From the cell containing the given text, extract its center point as [x, y] coordinate. 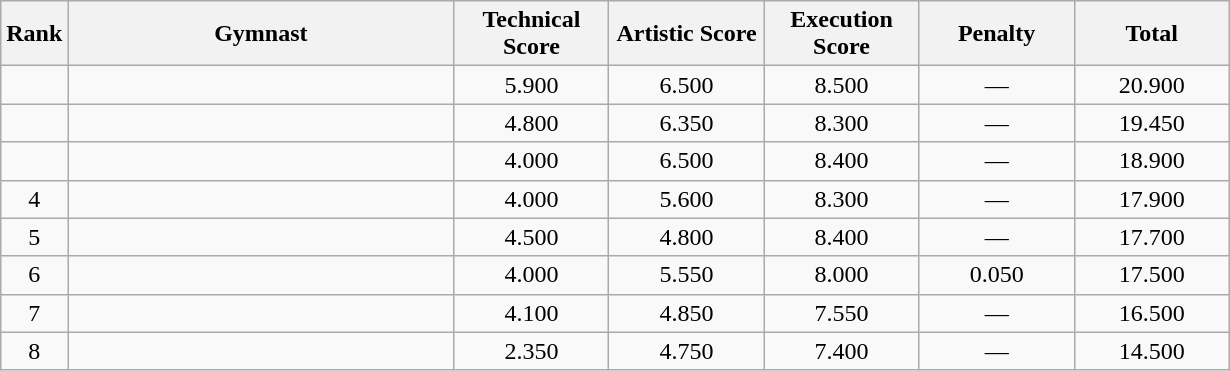
Penalty [996, 34]
17.900 [1152, 199]
18.900 [1152, 161]
5 [34, 237]
6.350 [686, 123]
7 [34, 313]
5.550 [686, 275]
16.500 [1152, 313]
Rank [34, 34]
20.900 [1152, 85]
5.900 [532, 85]
5.600 [686, 199]
4 [34, 199]
19.450 [1152, 123]
17.700 [1152, 237]
2.350 [532, 351]
4.850 [686, 313]
4.100 [532, 313]
4.750 [686, 351]
8 [34, 351]
Gymnast [261, 34]
4.500 [532, 237]
0.050 [996, 275]
7.400 [842, 351]
8.500 [842, 85]
14.500 [1152, 351]
Execution Score [842, 34]
8.000 [842, 275]
7.550 [842, 313]
17.500 [1152, 275]
Technical Score [532, 34]
Total [1152, 34]
6 [34, 275]
Artistic Score [686, 34]
